Scan for the cell matching the given text and deliver its (x, y) coordinate at center. 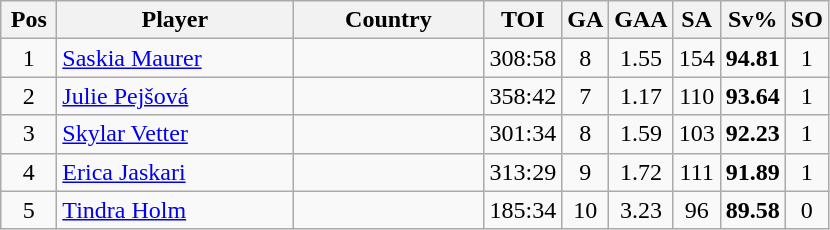
1.17 (641, 96)
308:58 (523, 58)
93.64 (752, 96)
3 (29, 134)
7 (586, 96)
154 (696, 58)
3.23 (641, 210)
92.23 (752, 134)
9 (586, 172)
Sv% (752, 20)
Player (175, 20)
185:34 (523, 210)
110 (696, 96)
TOI (523, 20)
89.58 (752, 210)
1.55 (641, 58)
Tindra Holm (175, 210)
4 (29, 172)
Saskia Maurer (175, 58)
Country (388, 20)
GAA (641, 20)
313:29 (523, 172)
0 (806, 210)
GA (586, 20)
1.59 (641, 134)
103 (696, 134)
Skylar Vetter (175, 134)
1.72 (641, 172)
Erica Jaskari (175, 172)
96 (696, 210)
94.81 (752, 58)
358:42 (523, 96)
10 (586, 210)
111 (696, 172)
2 (29, 96)
301:34 (523, 134)
91.89 (752, 172)
Julie Pejšová (175, 96)
Pos (29, 20)
SA (696, 20)
5 (29, 210)
SO (806, 20)
